Identify which cell holds the provided text, then report its (X, Y) central coordinate. 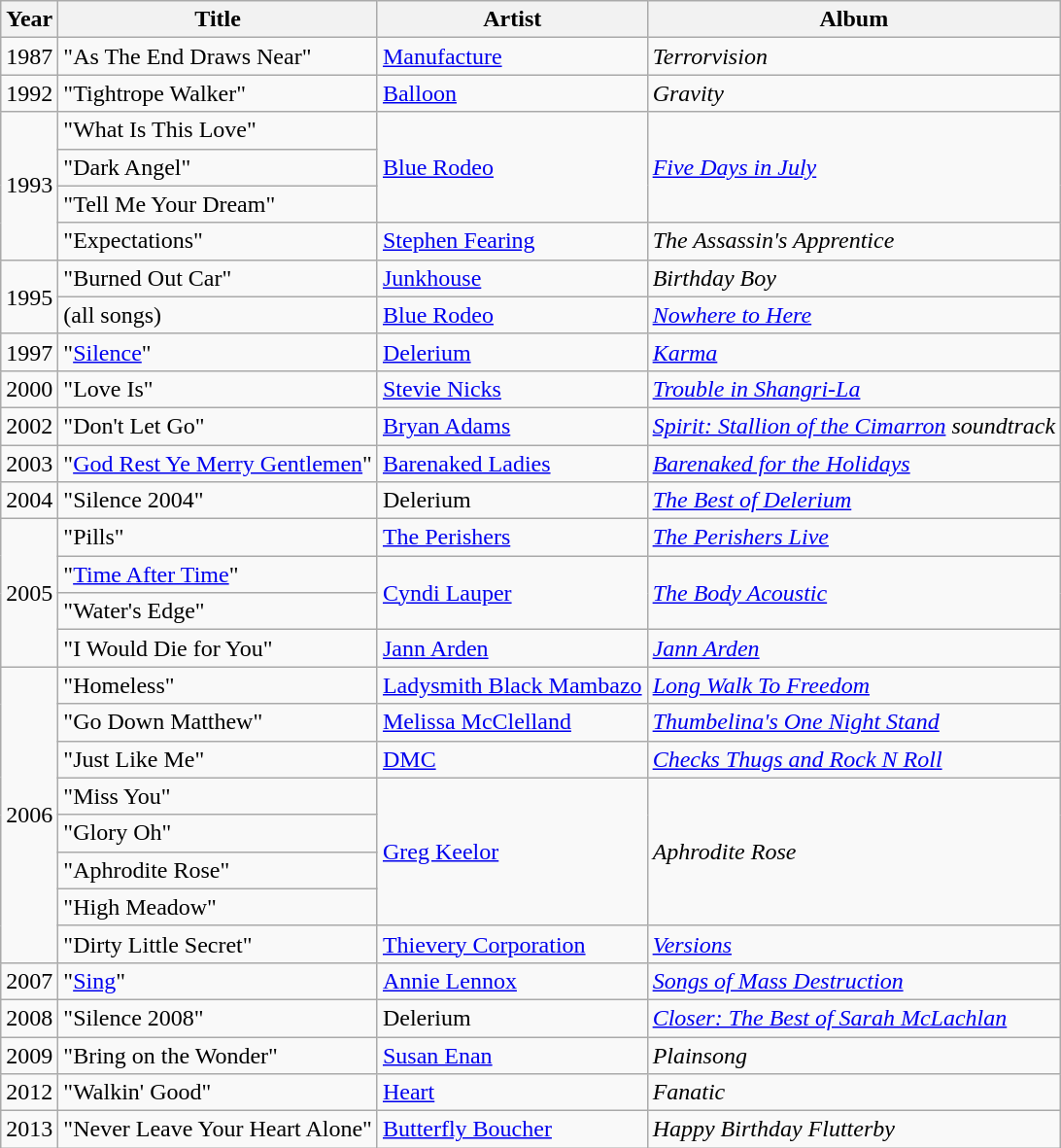
2007 (29, 981)
Annie Lennox (512, 981)
Bryan Adams (512, 426)
1997 (29, 352)
"Burned Out Car" (218, 278)
"Glory Oh" (218, 833)
Terrorvision (854, 56)
"Just Like Me" (218, 759)
"Aphrodite Rose" (218, 870)
"Tell Me Your Dream" (218, 204)
"Dark Angel" (218, 167)
The Best of Delerium (854, 501)
2012 (29, 1093)
2013 (29, 1130)
2003 (29, 464)
Spirit: Stallion of the Cimarron soundtrack (854, 426)
Happy Birthday Flutterby (854, 1130)
"Miss You" (218, 796)
"Homeless" (218, 685)
Birthday Boy (854, 278)
1995 (29, 296)
"Tightrope Walker" (218, 93)
"Expectations" (218, 241)
2000 (29, 389)
Aphrodite Rose (854, 852)
"Silence 2008" (218, 1018)
"Silence 2004" (218, 501)
2009 (29, 1055)
2002 (29, 426)
2005 (29, 593)
Thievery Corporation (512, 944)
1987 (29, 56)
Nowhere to Here (854, 315)
Checks Thugs and Rock N Roll (854, 759)
"Time After Time" (218, 574)
DMC (512, 759)
Butterfly Boucher (512, 1130)
Thumbelina's One Night Stand (854, 722)
"High Meadow" (218, 907)
Barenaked for the Holidays (854, 464)
Cyndi Lauper (512, 593)
"Dirty Little Secret" (218, 944)
Artist (512, 19)
"What Is This Love" (218, 130)
Junkhouse (512, 278)
The Assassin's Apprentice (854, 241)
"Sing" (218, 981)
"As The End Draws Near" (218, 56)
"Walkin' Good" (218, 1093)
Heart (512, 1093)
Closer: The Best of Sarah McLachlan (854, 1018)
Fanatic (854, 1093)
"Love Is" (218, 389)
(all songs) (218, 315)
2008 (29, 1018)
1992 (29, 93)
"Silence" (218, 352)
"Bring on the Wonder" (218, 1055)
The Perishers (512, 538)
Susan Enan (512, 1055)
2006 (29, 815)
Versions (854, 944)
Manufacture (512, 56)
Greg Keelor (512, 852)
2004 (29, 501)
"Go Down Matthew" (218, 722)
Balloon (512, 93)
Melissa McClelland (512, 722)
"Don't Let Go" (218, 426)
Year (29, 19)
Barenaked Ladies (512, 464)
Gravity (854, 93)
Plainsong (854, 1055)
Karma (854, 352)
The Body Acoustic (854, 593)
Long Walk To Freedom (854, 685)
Five Days in July (854, 167)
Stephen Fearing (512, 241)
Album (854, 19)
"Pills" (218, 538)
"God Rest Ye Merry Gentlemen" (218, 464)
Songs of Mass Destruction (854, 981)
The Perishers Live (854, 538)
1993 (29, 186)
"I Would Die for You" (218, 648)
Ladysmith Black Mambazo (512, 685)
"Water's Edge" (218, 611)
Stevie Nicks (512, 389)
Title (218, 19)
"Never Leave Your Heart Alone" (218, 1130)
Trouble in Shangri-La (854, 389)
